Capture the cell that displays the provided text and extract its (x, y) central coordinate. 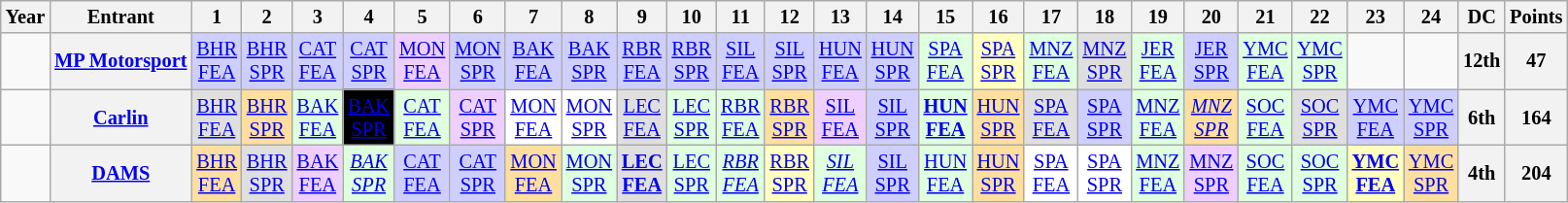
1 (217, 17)
JERSPR (1210, 61)
18 (1104, 17)
14 (893, 17)
11 (740, 17)
15 (946, 17)
20 (1210, 17)
10 (692, 17)
MP Motorsport (120, 61)
19 (1158, 17)
3 (317, 17)
8 (589, 17)
164 (1536, 118)
9 (642, 17)
DC (1482, 17)
7 (532, 17)
24 (1431, 17)
21 (1265, 17)
204 (1536, 173)
Carlin (120, 118)
13 (840, 17)
6th (1482, 118)
5 (422, 17)
17 (1051, 17)
22 (1319, 17)
Entrant (120, 17)
4 (369, 17)
12th (1482, 61)
DAMS (120, 173)
16 (999, 17)
JERFEA (1158, 61)
Year (25, 17)
12 (789, 17)
47 (1536, 61)
23 (1376, 17)
2 (267, 17)
Points (1536, 17)
4th (1482, 173)
6 (478, 17)
